Locate the cell with the specified text and output its (X, Y) center coordinate. 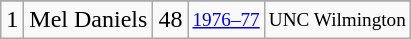
1976–77 (226, 20)
Mel Daniels (88, 20)
UNC Wilmington (337, 20)
48 (170, 20)
1 (12, 20)
